For the text-containing cell, return its midpoint in [x, y] coordinate format. 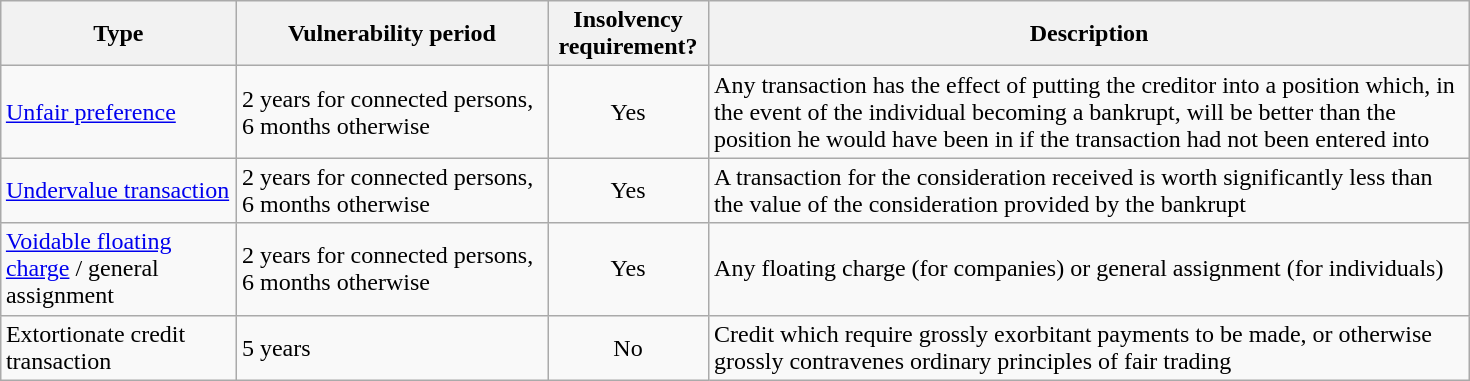
No [628, 348]
Description [1090, 34]
A transaction for the consideration received is worth significantly less than the value of the consideration provided by the bankrupt [1090, 190]
Type [118, 34]
Extortionate credit transaction [118, 348]
Any floating charge (for companies) or general assignment (for individuals) [1090, 269]
Undervalue transaction [118, 190]
Vulnerability period [392, 34]
5 years [392, 348]
Voidable floating charge / general assignment [118, 269]
Credit which require grossly exorbitant payments to be made, or otherwise grossly contravenes ordinary principles of fair trading [1090, 348]
Insolvency requirement? [628, 34]
Unfair preference [118, 112]
